Scan for the cell matching the given text and deliver its (X, Y) coordinate at center. 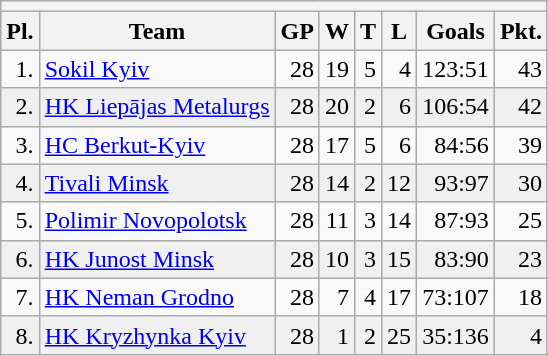
Team (157, 31)
2. (20, 107)
11 (336, 221)
HK Liepājas Metalurgs (157, 107)
8. (20, 335)
Sokil Kyiv (157, 69)
20 (336, 107)
18 (520, 297)
HK Junost Minsk (157, 259)
L (400, 31)
HC Berkut-Kyiv (157, 145)
106:54 (456, 107)
15 (400, 259)
123:51 (456, 69)
Polimir Novopolotsk (157, 221)
93:97 (456, 183)
35:136 (456, 335)
84:56 (456, 145)
87:93 (456, 221)
83:90 (456, 259)
HK Kryzhynka Kyiv (157, 335)
19 (336, 69)
Tivali Minsk (157, 183)
43 (520, 69)
3. (20, 145)
7 (336, 297)
T (368, 31)
W (336, 31)
73:107 (456, 297)
23 (520, 259)
Pkt. (520, 31)
Goals (456, 31)
1. (20, 69)
GP (297, 31)
6. (20, 259)
5. (20, 221)
42 (520, 107)
12 (400, 183)
30 (520, 183)
4. (20, 183)
7. (20, 297)
10 (336, 259)
1 (336, 335)
HK Neman Grodno (157, 297)
39 (520, 145)
Pl. (20, 31)
